Provide the [x, y] coordinate of the cell's center where the given text is located.  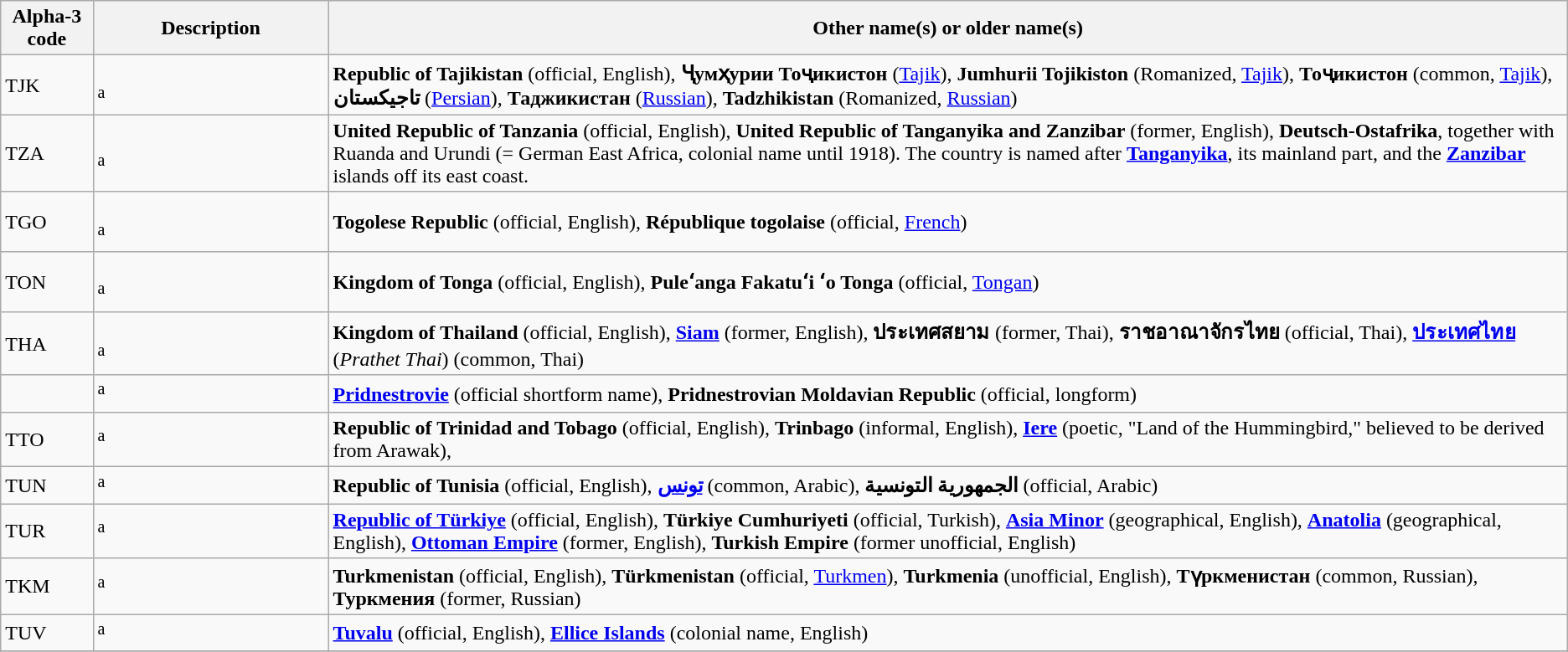
TGO [47, 222]
TUR [47, 531]
Pridnestrovie (official shortform name), Pridnestrovian Moldavian Republic (official, longform) [948, 393]
Other name(s) or older name(s) [948, 28]
Togolese Republic (official, English), République togolaise (official, French) [948, 222]
TKM [47, 586]
TON [47, 282]
TJK [47, 85]
TTO [47, 440]
Alpha-3 code [47, 28]
TUN [47, 485]
THA [47, 344]
TZA [47, 153]
Kingdom of Tonga (official, English), Puleʻanga Fakatuʻi ʻo Tonga (official, Tongan) [948, 282]
Republic of Tunisia (official, English), تونس (common, Arabic), الجمهورية التونسية (official, Arabic) [948, 485]
Tuvalu (official, English), Ellice Islands (colonial name, English) [948, 633]
TUV [47, 633]
Description [211, 28]
